Identify which cell holds the provided text, then report its [x, y] central coordinate. 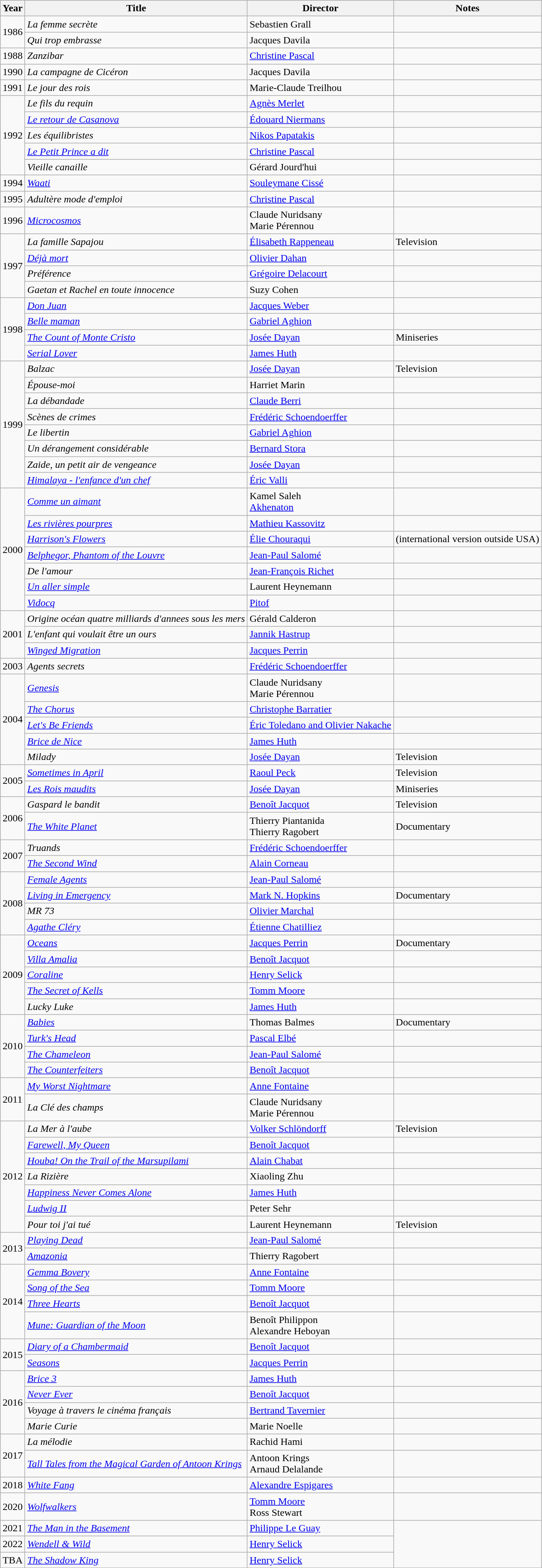
Marie Curie [136, 1426]
Thierry Ragobert [320, 1256]
Pascal Elbé [320, 1038]
Nikos Papatakis [320, 135]
Agnès Merlet [320, 104]
2004 [13, 720]
Let's Be Friends [136, 725]
Alexandre Espigares [320, 1485]
Himalaya - l'enfance d'un chef [136, 480]
Milady [136, 757]
Waati [136, 183]
Le fils du requin [136, 104]
Year [13, 8]
Mune: Guardian of the Moon [136, 1326]
Comme un aimant [136, 502]
Wolfwalkers [136, 1507]
Sebastien Grall [320, 24]
The White Planet [136, 826]
Un aller simple [136, 587]
La Rizière [136, 1177]
Gaetan et Rachel en toute innocence [136, 290]
Philippe Le Guay [320, 1528]
1999 [13, 424]
Tomm MooreRoss Stewart [320, 1507]
Voyage à travers le cinéma français [136, 1410]
Les équilibristes [136, 135]
Belle maman [136, 321]
1988 [13, 56]
Un dérangement considérable [136, 448]
Babies [136, 1023]
Étienne Chatilliez [320, 927]
Qui trop embrasse [136, 40]
1998 [13, 329]
Belphegor, Phantom of the Louvre [136, 555]
The Chorus [136, 709]
Song of the Sea [136, 1288]
Origine océan quatre milliards d'annees sous les mers [136, 619]
Gaspard le bandit [136, 805]
Balzac [136, 369]
The Chameleon [136, 1054]
Alain Chabat [320, 1161]
Seasons [136, 1363]
Volker Schlöndorff [320, 1129]
Microcosmos [136, 220]
1994 [13, 183]
Brice de Nice [136, 741]
Agents secrets [136, 666]
Winged Migration [136, 650]
Préférence [136, 274]
La Mer à l'aube [136, 1129]
1992 [13, 135]
The Shadow King [136, 1560]
Diary of a Chambermaid [136, 1347]
Benoît PhilipponAlexandre Heboyan [320, 1326]
The Count of Monte Cristo [136, 337]
Tall Tales from the Magical Garden of Antoon Krings [136, 1463]
Harrison's Flowers [136, 539]
Thierry PiantanidaThierry Ragobert [320, 826]
Wendell & Wild [136, 1544]
2020 [13, 1507]
2012 [13, 1177]
Alain Corneau [320, 864]
1996 [13, 220]
Antoon KringsArnaud Delalande [320, 1463]
Pour toi j'ai tué [136, 1224]
Turk's Head [136, 1038]
Ludwig II [136, 1208]
2005 [13, 781]
The Secret of Kells [136, 990]
Gérald Calderon [320, 619]
White Fang [136, 1485]
2011 [13, 1099]
La femme secrète [136, 24]
Édouard Niermans [320, 119]
Female Agents [136, 879]
Playing Dead [136, 1240]
Jannik Hastrup [320, 634]
Les rivières pourpres [136, 523]
2010 [13, 1046]
Le retour de Casanova [136, 119]
Mark N. Hopkins [320, 895]
Director [320, 8]
Claude Berri [320, 401]
2007 [13, 856]
Title [136, 8]
Jacques Weber [320, 306]
Gérard Jourd'hui [320, 167]
Le Petit Prince a dit [136, 151]
Lucky Luke [136, 1006]
2006 [13, 818]
Vidocq [136, 603]
2001 [13, 634]
Zaide, un petit air de vengeance [136, 465]
MR 73 [136, 911]
Villa Amalia [136, 959]
Scènes de crimes [136, 417]
2016 [13, 1402]
Don Juan [136, 306]
La campagne de Cicéron [136, 72]
Mathieu Kassovitz [320, 523]
Raoul Peck [320, 773]
2009 [13, 975]
Souleymane Cissé [320, 183]
Élisabeth Rappeneau [320, 242]
Xiaoling Zhu [320, 1177]
La mélodie [136, 1442]
Zanzibar [136, 56]
Amazonia [136, 1256]
Peter Sehr [320, 1208]
2022 [13, 1544]
Brice 3 [136, 1379]
Suzy Cohen [320, 290]
Bertrand Tavernier [320, 1410]
Living in Emergency [136, 895]
Olivier Dahan [320, 258]
2018 [13, 1485]
Rachid Hami [320, 1442]
Pitof [320, 603]
Truands [136, 848]
Gemma Bovery [136, 1272]
Jean-François Richet [320, 571]
Grégoire Delacourt [320, 274]
Éric Toledano and Olivier Nakache [320, 725]
1997 [13, 266]
Épouse-moi [136, 385]
The Counterfeiters [136, 1070]
1995 [13, 199]
Marie-Claude Treilhou [320, 88]
Éric Valli [320, 480]
Adultère mode d'emploi [136, 199]
The Man in the Basement [136, 1528]
Serial Lover [136, 353]
The Second Wind [136, 864]
Bernard Stora [320, 448]
Christophe Barratier [320, 709]
Déjà mort [136, 258]
Olivier Marchal [320, 911]
My Worst Nightmare [136, 1086]
Agathe Cléry [136, 927]
2017 [13, 1456]
La famille Sapajou [136, 242]
(international version outside USA) [467, 539]
TBA [13, 1560]
Marie Noelle [320, 1426]
Farewell, My Queen [136, 1145]
De l'amour [136, 571]
Notes [467, 8]
Happiness Never Comes Alone [136, 1192]
Le jour des rois [136, 88]
La débandade [136, 401]
Thomas Balmes [320, 1023]
Le libertin [136, 432]
La Clé des champs [136, 1108]
Three Hearts [136, 1304]
Kamel SalehAkhenaton [320, 502]
Les Rois maudits [136, 789]
1991 [13, 88]
Sometimes in April [136, 773]
Harriet Marin [320, 385]
2014 [13, 1301]
Houba! On the Trail of the Marsupilami [136, 1161]
Oceans [136, 943]
2021 [13, 1528]
Élie Chouraqui [320, 539]
1986 [13, 32]
2000 [13, 549]
2003 [13, 666]
Genesis [136, 688]
L'enfant qui voulait être un ours [136, 634]
1990 [13, 72]
2015 [13, 1355]
Vieille canaille [136, 167]
Never Ever [136, 1394]
2008 [13, 903]
Coraline [136, 975]
2013 [13, 1248]
